Search for the cell housing the specified text and yield its [x, y] center coordinate. 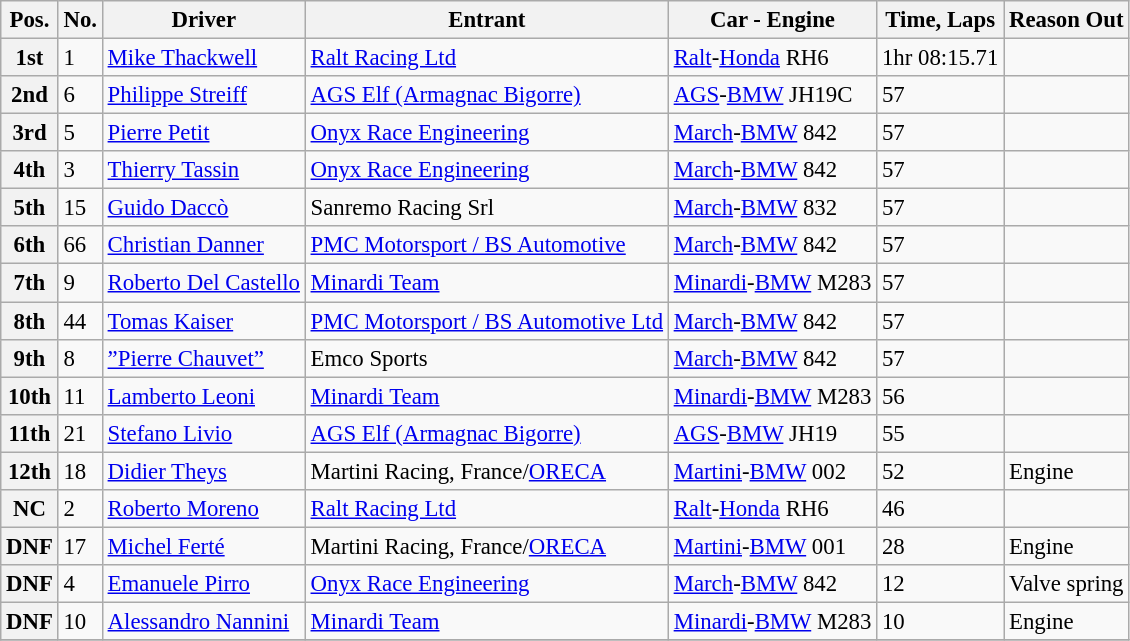
44 [80, 321]
1st [30, 58]
March-BMW 832 [772, 208]
8 [80, 358]
9th [30, 358]
Time, Laps [940, 20]
21 [80, 433]
NC [30, 509]
1hr 08:15.71 [940, 58]
Guido Daccò [204, 208]
2 [80, 509]
55 [940, 433]
Tomas Kaiser [204, 321]
Martini-BMW 001 [772, 546]
28 [940, 546]
8th [30, 321]
Roberto Moreno [204, 509]
3rd [30, 133]
Emanuele Pirro [204, 584]
1 [80, 58]
Thierry Tassin [204, 170]
Christian Danner [204, 245]
Roberto Del Castello [204, 283]
PMC Motorsport / BS Automotive [486, 245]
2nd [30, 95]
Car - Engine [772, 20]
Stefano Livio [204, 433]
52 [940, 471]
Martini-BMW 002 [772, 471]
Sanremo Racing Srl [486, 208]
Alessandro Nannini [204, 621]
15 [80, 208]
11th [30, 433]
10th [30, 396]
12 [940, 584]
Driver [204, 20]
6th [30, 245]
Entrant [486, 20]
46 [940, 509]
Philippe Streiff [204, 95]
AGS-BMW JH19 [772, 433]
Valve spring [1066, 584]
Mike Thackwell [204, 58]
56 [940, 396]
4th [30, 170]
No. [80, 20]
12th [30, 471]
Michel Ferté [204, 546]
AGS-BMW JH19C [772, 95]
Emco Sports [486, 358]
9 [80, 283]
18 [80, 471]
17 [80, 546]
3 [80, 170]
Pos. [30, 20]
PMC Motorsport / BS Automotive Ltd [486, 321]
Lamberto Leoni [204, 396]
Pierre Petit [204, 133]
Reason Out [1066, 20]
66 [80, 245]
4 [80, 584]
7th [30, 283]
Didier Theys [204, 471]
5th [30, 208]
”Pierre Chauvet” [204, 358]
6 [80, 95]
5 [80, 133]
11 [80, 396]
